Search for the cell housing the specified text and yield its (X, Y) center coordinate. 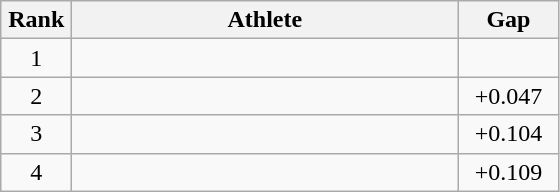
+0.109 (508, 172)
Athlete (265, 20)
Rank (36, 20)
+0.047 (508, 96)
1 (36, 58)
+0.104 (508, 134)
2 (36, 96)
3 (36, 134)
Gap (508, 20)
4 (36, 172)
